For the text-containing cell, return its midpoint in (x, y) coordinate format. 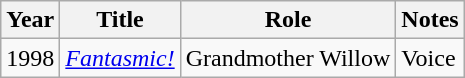
Grandmother Willow (288, 58)
Notes (430, 20)
Title (120, 20)
1998 (30, 58)
Role (288, 20)
Fantasmic! (120, 58)
Voice (430, 58)
Year (30, 20)
